Capture the cell that displays the provided text and extract its [X, Y] central coordinate. 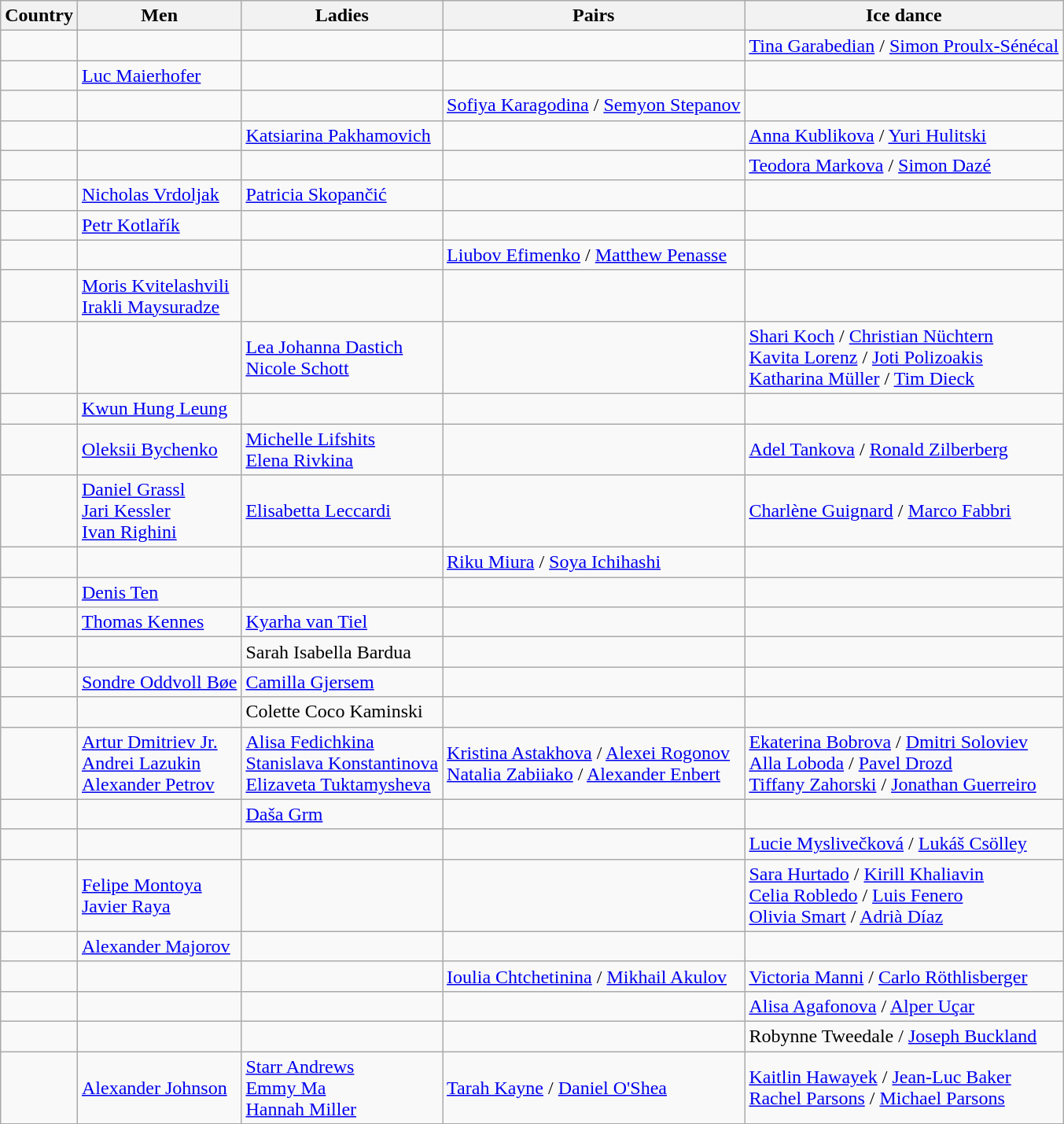
Tarah Kayne / Daniel O'Shea [594, 1087]
Daniel Grassl Jari Kessler Ivan Righini [159, 511]
Anna Kublikova / Yuri Hulitski [904, 135]
Charlène Guignard / Marco Fabbri [904, 511]
Adel Tankova / Ronald Zilberberg [904, 448]
Shari Koch / Christian Nüchtern Kavita Lorenz / Joti Polizoakis Katharina Müller / Tim Dieck [904, 357]
Kyarha van Tiel [342, 622]
Country [39, 16]
Oleksii Bychenko [159, 448]
Colette Coco Kaminski [342, 712]
Alexander Majorov [159, 946]
Elisabetta Leccardi [342, 511]
Ice dance [904, 16]
Ladies [342, 16]
Petr Kotlařík [159, 225]
Kaitlin Hawayek / Jean-Luc Baker Rachel Parsons / Michael Parsons [904, 1087]
Felipe Montoya Javier Raya [159, 895]
Lucie Myslivečková / Lukáš Csölley [904, 844]
Thomas Kennes [159, 622]
Camilla Gjersem [342, 682]
Sofiya Karagodina / Semyon Stepanov [594, 105]
Robynne Tweedale / Joseph Buckland [904, 1036]
Alexander Johnson [159, 1087]
Artur Dmitriev Jr. Andrei Lazukin Alexander Petrov [159, 763]
Nicholas Vrdoljak [159, 195]
Kristina Astakhova / Alexei Rogonov Natalia Zabiiako / Alexander Enbert [594, 763]
Ioulia Chtchetinina / Mikhail Akulov [594, 976]
Tina Garabedian / Simon Proulx-Sénécal [904, 46]
Kwun Hung Leung [159, 408]
Liubov Efimenko / Matthew Penasse [594, 255]
Sarah Isabella Bardua [342, 652]
Patricia Skopančić [342, 195]
Pairs [594, 16]
Lea Johanna Dastich Nicole Schott [342, 357]
Alisa Fedichkina Stanislava Konstantinova Elizaveta Tuktamysheva [342, 763]
Moris Kvitelashvili Irakli Maysuradze [159, 296]
Daša Grm [342, 814]
Victoria Manni / Carlo Röthlisberger [904, 976]
Men [159, 16]
Alisa Agafonova / Alper Uçar [904, 1006]
Denis Ten [159, 592]
Katsiarina Pakhamovich [342, 135]
Starr Andrews Emmy Ma Hannah Miller [342, 1087]
Ekaterina Bobrova / Dmitri Soloviev Alla Loboda / Pavel Drozd Tiffany Zahorski / Jonathan Guerreiro [904, 763]
Luc Maierhofer [159, 76]
Michelle Lifshits Elena Rivkina [342, 448]
Riku Miura / Soya Ichihashi [594, 562]
Teodora Markova / Simon Dazé [904, 165]
Sondre Oddvoll Bøe [159, 682]
Sara Hurtado / Kirill Khaliavin Celia Robledo / Luis Fenero Olivia Smart / Adrià Díaz [904, 895]
